Provide the [x, y] coordinate of the cell's center where the given text is located.  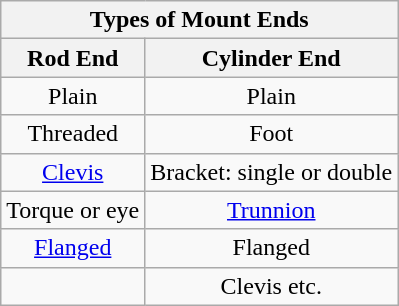
Types of Mount Ends [200, 20]
Rod End [73, 58]
Torque or eye [73, 210]
Cylinder End [272, 58]
Trunnion [272, 210]
Foot [272, 134]
Clevis etc. [272, 286]
Clevis [73, 172]
Threaded [73, 134]
Bracket: single or double [272, 172]
